Pinpoint the cell where the given text exists, returning its (X, Y) midpoint coordinate. 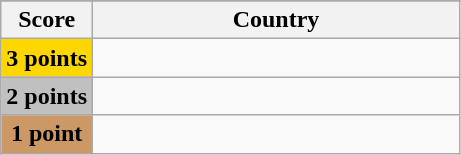
2 points (47, 96)
1 point (47, 134)
Country (276, 20)
3 points (47, 58)
Score (47, 20)
